Capture the cell that displays the provided text and extract its [X, Y] central coordinate. 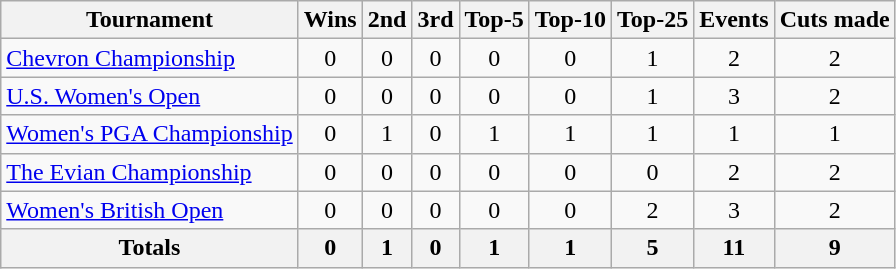
Top-25 [652, 20]
Wins [330, 20]
Top-5 [494, 20]
Women's PGA Championship [150, 134]
Cuts made [834, 20]
3rd [436, 20]
9 [834, 248]
The Evian Championship [150, 172]
Tournament [150, 20]
2nd [387, 20]
Women's British Open [150, 210]
Chevron Championship [150, 58]
Totals [150, 248]
5 [652, 248]
U.S. Women's Open [150, 96]
Top-10 [570, 20]
Events [734, 20]
11 [734, 248]
